Extract the (X, Y) coordinate from the center of the cell holding the provided text.  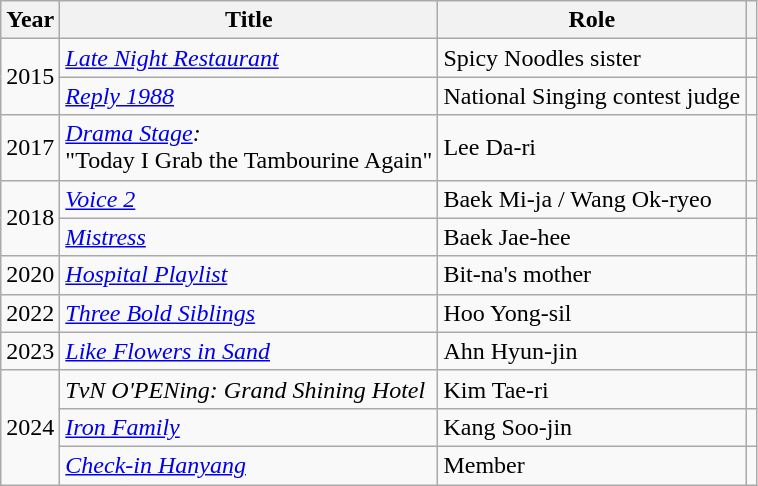
Drama Stage: "Today I Grab the Tambourine Again" (249, 148)
TvN O'PENing: Grand Shining Hotel (249, 389)
Baek Jae-hee (592, 237)
Voice 2 (249, 199)
2018 (30, 218)
Year (30, 20)
Ahn Hyun-jin (592, 351)
Reply 1988 (249, 96)
Mistress (249, 237)
Lee Da-ri (592, 148)
2017 (30, 148)
Like Flowers in Sand (249, 351)
Check-in Hanyang (249, 465)
Member (592, 465)
Role (592, 20)
2020 (30, 275)
Bit-na's mother (592, 275)
2015 (30, 77)
Baek Mi-ja / Wang Ok-ryeo (592, 199)
Title (249, 20)
National Singing contest judge (592, 96)
Kang Soo-jin (592, 427)
2024 (30, 427)
Hoo Yong-sil (592, 313)
Spicy Noodles sister (592, 58)
Iron Family (249, 427)
Hospital Playlist (249, 275)
2022 (30, 313)
Three Bold Siblings (249, 313)
Kim Tae-ri (592, 389)
Late Night Restaurant (249, 58)
2023 (30, 351)
